For the text-containing cell, return its midpoint in [X, Y] coordinate format. 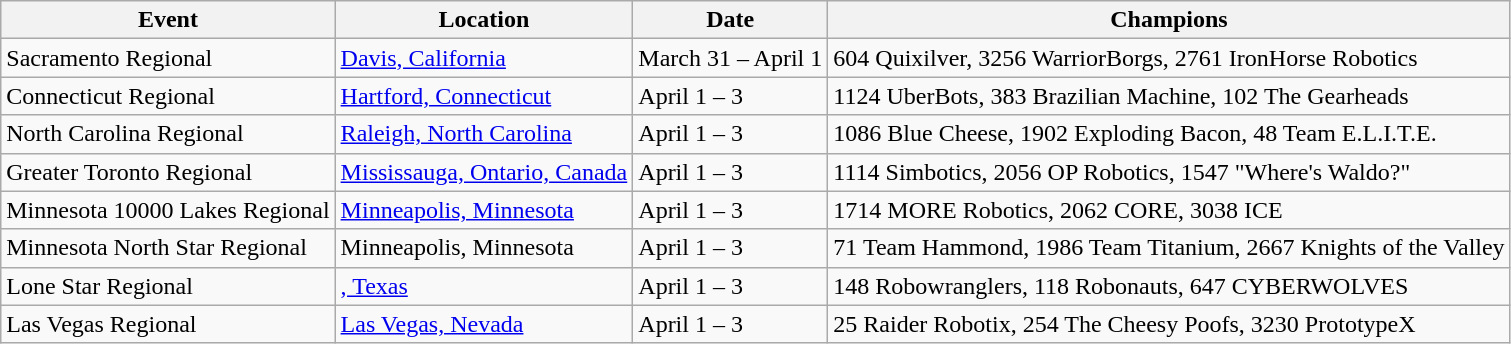
North Carolina Regional [168, 134]
Hartford, Connecticut [484, 96]
Las Vegas, Nevada [484, 324]
71 Team Hammond, 1986 Team Titanium, 2667 Knights of the Valley [1169, 248]
Event [168, 20]
Lone Star Regional [168, 286]
March 31 – April 1 [730, 58]
Champions [1169, 20]
Mississauga, Ontario, Canada [484, 172]
148 Robowranglers, 118 Robonauts, 647 CYBERWOLVES [1169, 286]
1114 Simbotics, 2056 OP Robotics, 1547 "Where's Waldo?" [1169, 172]
1714 MORE Robotics, 2062 CORE, 3038 ICE [1169, 210]
Sacramento Regional [168, 58]
1124 UberBots, 383 Brazilian Machine, 102 The Gearheads [1169, 96]
Greater Toronto Regional [168, 172]
604 Quixilver, 3256 WarriorBorgs, 2761 IronHorse Robotics [1169, 58]
25 Raider Robotix, 254 The Cheesy Poofs, 3230 PrototypeX [1169, 324]
, Texas [484, 286]
Raleigh, North Carolina [484, 134]
Date [730, 20]
Connecticut Regional [168, 96]
Davis, California [484, 58]
Minnesota North Star Regional [168, 248]
1086 Blue Cheese, 1902 Exploding Bacon, 48 Team E.L.I.T.E. [1169, 134]
Minnesota 10000 Lakes Regional [168, 210]
Las Vegas Regional [168, 324]
Location [484, 20]
